Determine the [x, y] coordinate at the center of the cell enclosing the given text.  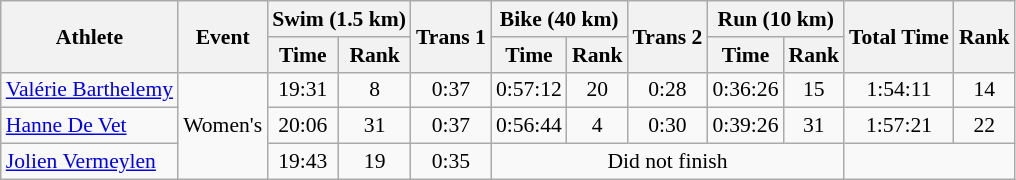
Total Time [899, 36]
0:30 [668, 126]
0:39:26 [745, 126]
14 [984, 90]
Valérie Barthelemy [90, 90]
Trans 2 [668, 36]
Event [222, 36]
20:06 [302, 126]
19:31 [302, 90]
Women's [222, 126]
20 [598, 90]
1:54:11 [899, 90]
0:35 [451, 162]
4 [598, 126]
Athlete [90, 36]
Hanne De Vet [90, 126]
0:56:44 [529, 126]
15 [814, 90]
Did not finish [668, 162]
0:36:26 [745, 90]
19:43 [302, 162]
19 [374, 162]
8 [374, 90]
22 [984, 126]
1:57:21 [899, 126]
Run (10 km) [776, 19]
0:28 [668, 90]
Swim (1.5 km) [339, 19]
Bike (40 km) [560, 19]
Trans 1 [451, 36]
Jolien Vermeylen [90, 162]
0:57:12 [529, 90]
